Return the [x, y] coordinate for the center point of the cell that contains the specified text.  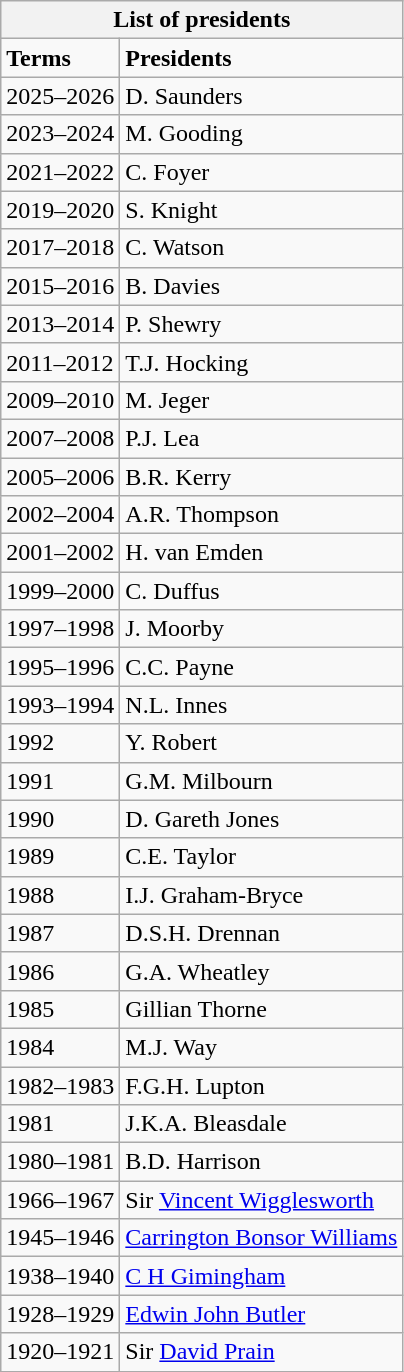
1986 [60, 971]
C. Duffus [262, 591]
H. van Emden [262, 553]
1938–1940 [60, 1276]
F.G.H. Lupton [262, 1085]
2013–2014 [60, 324]
Sir Vincent Wigglesworth [262, 1200]
D.S.H. Drennan [262, 933]
List of presidents [202, 20]
2007–2008 [60, 438]
1997–1998 [60, 629]
Sir David Prain [262, 1352]
2009–2010 [60, 400]
1980–1981 [60, 1162]
2017–2018 [60, 248]
P. Shewry [262, 324]
2015–2016 [60, 286]
1999–2000 [60, 591]
1993–1994 [60, 705]
1981 [60, 1124]
2019–2020 [60, 210]
S. Knight [262, 210]
C.E. Taylor [262, 857]
C.C. Payne [262, 667]
1984 [60, 1047]
1920–1921 [60, 1352]
2001–2002 [60, 553]
1928–1929 [60, 1314]
C. Foyer [262, 172]
1988 [60, 895]
1995–1996 [60, 667]
2023–2024 [60, 134]
M.J. Way [262, 1047]
D. Gareth Jones [262, 819]
M. Jeger [262, 400]
Presidents [262, 58]
I.J. Graham-Bryce [262, 895]
Carrington Bonsor Williams [262, 1238]
2025–2026 [60, 96]
J. Moorby [262, 629]
N.L. Innes [262, 705]
1987 [60, 933]
1991 [60, 781]
2011–2012 [60, 362]
B. Davies [262, 286]
2002–2004 [60, 515]
1992 [60, 743]
C H Gimingham [262, 1276]
1990 [60, 819]
1945–1946 [60, 1238]
G.A. Wheatley [262, 971]
2021–2022 [60, 172]
T.J. Hocking [262, 362]
Gillian Thorne [262, 1009]
J.K.A. Bleasdale [262, 1124]
1989 [60, 857]
Terms [60, 58]
Y. Robert [262, 743]
1966–1967 [60, 1200]
C. Watson [262, 248]
B.R. Kerry [262, 477]
P.J. Lea [262, 438]
2005–2006 [60, 477]
D. Saunders [262, 96]
B.D. Harrison [262, 1162]
M. Gooding [262, 134]
A.R. Thompson [262, 515]
1982–1983 [60, 1085]
G.M. Milbourn [262, 781]
1985 [60, 1009]
Edwin John Butler [262, 1314]
